Locate the cell with the specified text and output its (x, y) center coordinate. 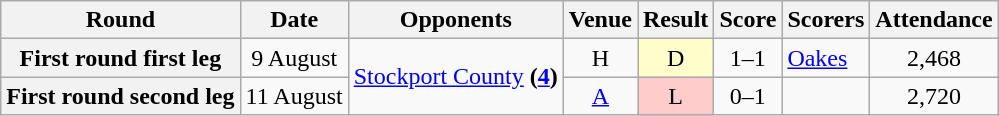
First round first leg (120, 58)
Result (676, 20)
Attendance (934, 20)
11 August (294, 96)
Score (748, 20)
H (600, 58)
9 August (294, 58)
Opponents (456, 20)
First round second leg (120, 96)
D (676, 58)
Scorers (826, 20)
1–1 (748, 58)
0–1 (748, 96)
Date (294, 20)
2,468 (934, 58)
Stockport County (4) (456, 77)
A (600, 96)
L (676, 96)
Round (120, 20)
2,720 (934, 96)
Venue (600, 20)
Oakes (826, 58)
